Return [x, y] of the center of cell containing provided text 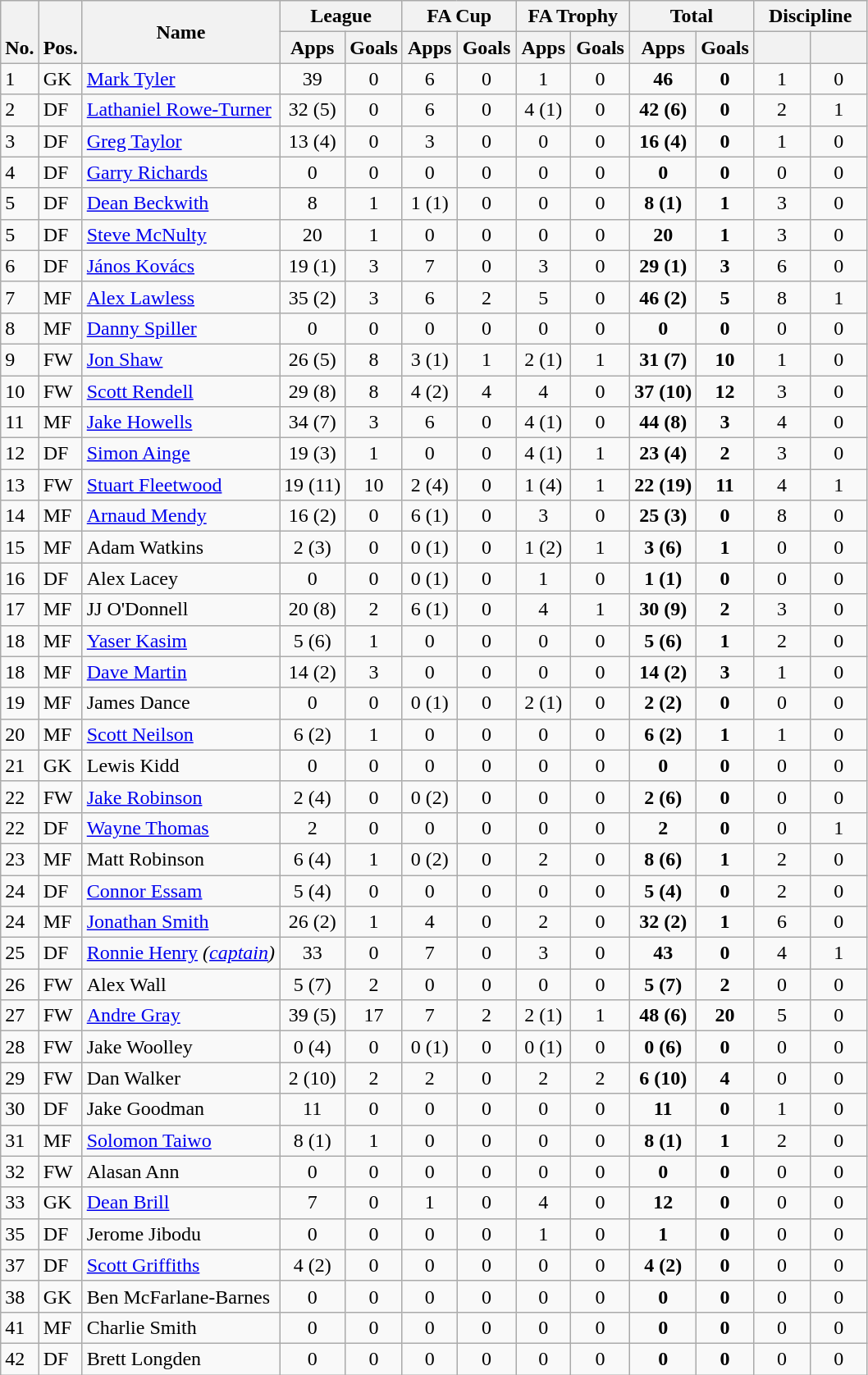
6 (4) [313, 859]
Scott Neilson [180, 734]
Andre Gray [180, 1016]
34 (7) [313, 423]
23 (4) [663, 454]
35 [20, 1234]
26 [20, 984]
16 [20, 578]
9 [20, 359]
1 (2) [543, 547]
Steve McNulty [180, 235]
19 (11) [313, 485]
25 (3) [663, 516]
Jake Goodman [180, 1109]
19 (1) [313, 266]
30 (9) [663, 610]
James Dance [180, 703]
Dave Martin [180, 672]
23 [20, 859]
29 (1) [663, 266]
42 [20, 1359]
János Kovács [180, 266]
31 [20, 1140]
FA Trophy [573, 16]
Mark Tyler [180, 79]
Brett Longden [180, 1359]
0 (4) [313, 1047]
Scott Rendell [180, 391]
35 (2) [313, 297]
Yaser Kasim [180, 641]
Name [180, 32]
3 (6) [663, 547]
37 (10) [663, 391]
Jon Shaw [180, 359]
19 [20, 703]
Alasan Ann [180, 1172]
39 [313, 79]
Alex Lacey [180, 578]
Dan Walker [180, 1078]
Dean Brill [180, 1203]
Jake Robinson [180, 797]
13 (4) [313, 141]
Dean Beckwith [180, 203]
Lewis Kidd [180, 765]
3 (1) [430, 359]
43 [663, 953]
39 (5) [313, 1016]
46 [663, 79]
20 (8) [313, 610]
Wayne Thomas [180, 828]
2 (10) [313, 1078]
Simon Ainge [180, 454]
Jake Woolley [180, 1047]
Jonathan Smith [180, 922]
29 [20, 1078]
No. [20, 32]
Total [692, 16]
6 (10) [663, 1078]
32 (2) [663, 922]
8 (6) [663, 859]
Arnaud Mendy [180, 516]
Ronnie Henry (captain) [180, 953]
Alex Lawless [180, 297]
Matt Robinson [180, 859]
Adam Watkins [180, 547]
31 (7) [663, 359]
FA Cup [459, 16]
League [341, 16]
Lathaniel Rowe-Turner [180, 110]
Garry Richards [180, 172]
46 (2) [663, 297]
15 [20, 547]
42 (6) [663, 110]
22 (19) [663, 485]
37 [20, 1265]
30 [20, 1109]
26 (5) [313, 359]
16 (2) [313, 516]
48 (6) [663, 1016]
13 [20, 485]
32 [20, 1172]
Jerome Jibodu [180, 1234]
29 (8) [313, 391]
14 [20, 516]
1 (4) [543, 485]
2 (2) [663, 703]
19 (3) [313, 454]
16 (4) [663, 141]
25 [20, 953]
41 [20, 1327]
2 (3) [313, 547]
44 (8) [663, 423]
28 [20, 1047]
JJ O'Donnell [180, 610]
Stuart Fleetwood [180, 485]
Pos. [61, 32]
Connor Essam [180, 890]
38 [20, 1296]
21 [20, 765]
Charlie Smith [180, 1327]
0 (6) [663, 1047]
Discipline [811, 16]
26 (2) [313, 922]
Scott Griffiths [180, 1265]
Jake Howells [180, 423]
Alex Wall [180, 984]
Ben McFarlane-Barnes [180, 1296]
Danny Spiller [180, 328]
Greg Taylor [180, 141]
Solomon Taiwo [180, 1140]
32 (5) [313, 110]
2 (6) [663, 797]
27 [20, 1016]
